Return [x, y] of the center of cell containing provided text 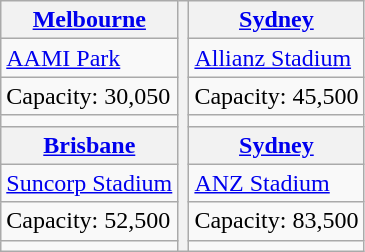
Brisbane [90, 145]
Suncorp Stadium [90, 183]
Capacity: 30,050 [90, 96]
Allianz Stadium [276, 58]
ANZ Stadium [276, 183]
Capacity: 52,500 [90, 221]
Capacity: 45,500 [276, 96]
Melbourne [90, 20]
Capacity: 83,500 [276, 221]
AAMI Park [90, 58]
